Provide the (X, Y) coordinate of the cell's center where the given text is located.  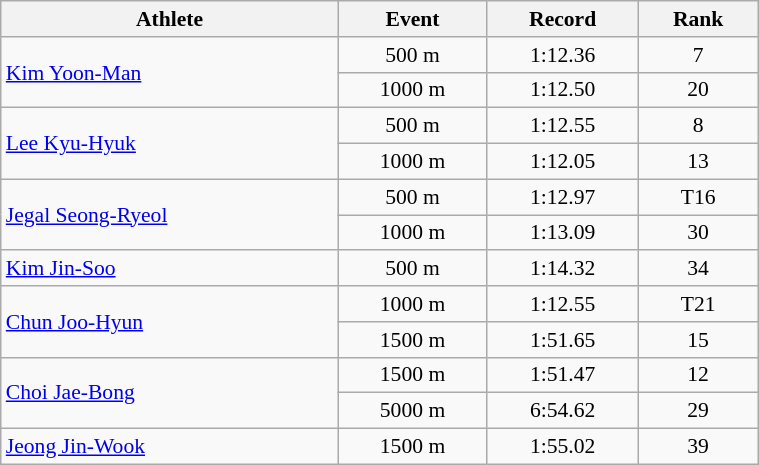
1:14.32 (563, 269)
30 (698, 233)
Rank (698, 19)
5000 m (412, 411)
Record (563, 19)
15 (698, 340)
Kim Jin-Soo (170, 269)
20 (698, 90)
1:13.09 (563, 233)
Choi Jae-Bong (170, 392)
Jeong Jin-Wook (170, 447)
6:54.62 (563, 411)
Athlete (170, 19)
1:51.47 (563, 375)
29 (698, 411)
12 (698, 375)
7 (698, 55)
Jegal Seong-Ryeol (170, 214)
Event (412, 19)
1:12.97 (563, 197)
1:12.05 (563, 162)
8 (698, 126)
1:12.36 (563, 55)
1:55.02 (563, 447)
T21 (698, 304)
Lee Kyu-Hyuk (170, 144)
1:12.50 (563, 90)
T16 (698, 197)
Kim Yoon-Man (170, 72)
39 (698, 447)
Chun Joo-Hyun (170, 322)
34 (698, 269)
1:51.65 (563, 340)
13 (698, 162)
